Return the [x, y] coordinate for the center point of the cell that contains the specified text.  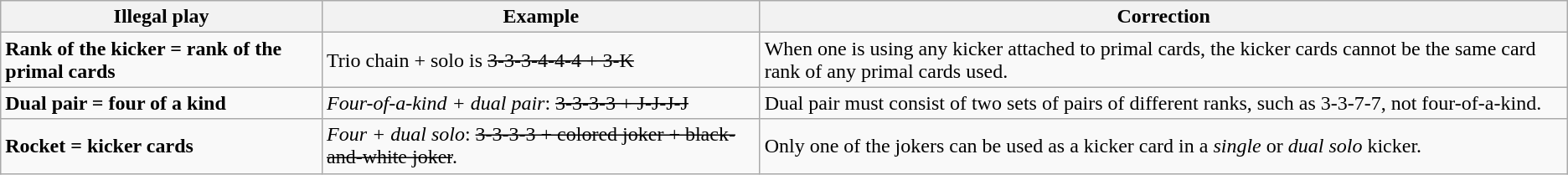
Dual pair must consist of two sets of pairs of different ranks, such as 3-3-7-7, not four-of-a-kind. [1163, 103]
Illegal play [162, 17]
Four-of-a-kind + dual pair: 3-3-3-3 + J-J-J-J [541, 103]
When one is using any kicker attached to primal cards, the kicker cards cannot be the same card rank of any primal cards used. [1163, 60]
Only one of the jokers can be used as a kicker card in a single or dual solo kicker. [1163, 146]
Trio chain + solo is 3-3-3-4-4-4 + 3-K [541, 60]
Four + dual solo: 3-3-3-3 + colored joker + black-and-white joker. [541, 146]
Example [541, 17]
Rank of the kicker = rank of the primal cards [162, 60]
Rocket = kicker cards [162, 146]
Dual pair = four of a kind [162, 103]
Correction [1163, 17]
